Scan for the cell matching the given text and deliver its [X, Y] coordinate at center. 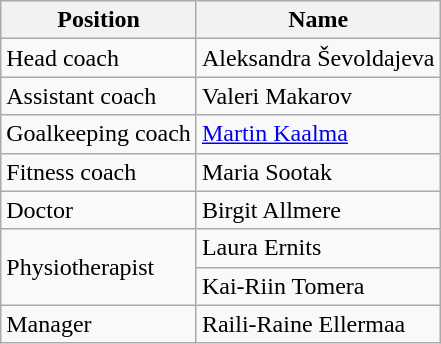
Kai-Riin Tomera [318, 286]
Laura Ernits [318, 248]
Assistant coach [99, 96]
Fitness coach [99, 172]
Doctor [99, 210]
Maria Sootak [318, 172]
Birgit Allmere [318, 210]
Physiotherapist [99, 267]
Name [318, 20]
Manager [99, 324]
Raili-Raine Ellermaa [318, 324]
Head coach [99, 58]
Aleksandra Ševoldajeva [318, 58]
Position [99, 20]
Martin Kaalma [318, 134]
Valeri Makarov [318, 96]
Goalkeeping coach [99, 134]
